Identify which cell holds the provided text, then report its (X, Y) central coordinate. 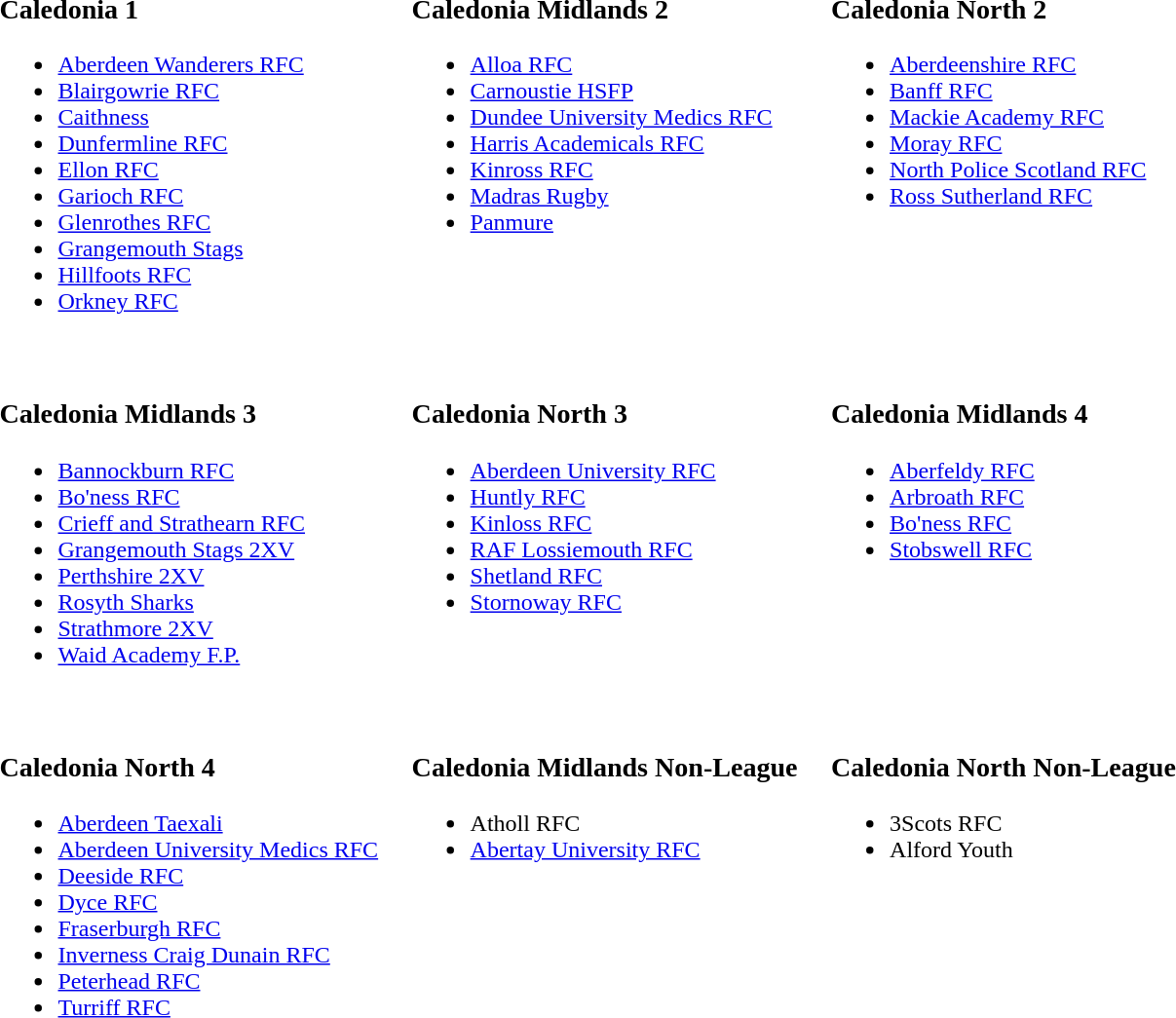
Caledonia North 3Aberdeen University RFCHuntly RFCKinloss RFCRAF Lossiemouth RFCShetland RFCStornoway RFC (604, 518)
